Extract the (X, Y) coordinate from the center of the cell holding the provided text.  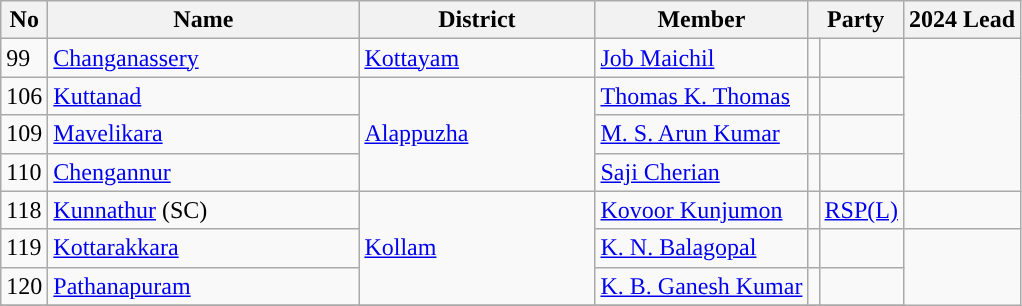
Job Maichil (702, 58)
120 (24, 286)
Pathanapuram (204, 286)
2024 Lead (962, 20)
K. N. Balagopal (702, 248)
K. B. Ganesh Kumar (702, 286)
106 (24, 96)
Member (702, 20)
RSP(L) (861, 210)
Alappuzha (477, 134)
Thomas K. Thomas (702, 96)
Chengannur (204, 172)
No (24, 20)
118 (24, 210)
Kottarakkara (204, 248)
110 (24, 172)
M. S. Arun Kumar (702, 134)
Kunnathur (SC) (204, 210)
Kovoor Kunjumon (702, 210)
Changanassery (204, 58)
Party (856, 20)
Saji Cherian (702, 172)
District (477, 20)
Kottayam (477, 58)
109 (24, 134)
99 (24, 58)
Kollam (477, 248)
Name (204, 20)
119 (24, 248)
Kuttanad (204, 96)
Mavelikara (204, 134)
